Locate the cell with the specified text and output its (x, y) center coordinate. 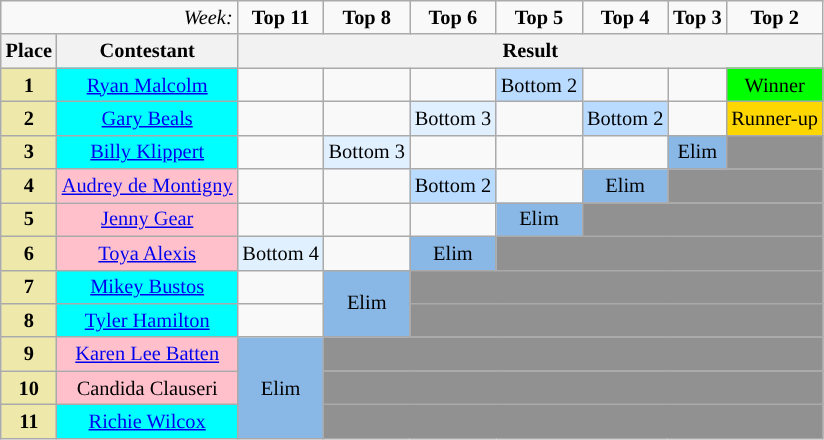
Billy Klippert (148, 152)
5 (29, 219)
Top 8 (367, 17)
Result (530, 51)
Top 6 (453, 17)
Toya Alexis (148, 253)
2 (29, 118)
Top 3 (697, 17)
6 (29, 253)
Top 11 (281, 17)
Karen Lee Batten (148, 354)
3 (29, 152)
Tyler Hamilton (148, 320)
9 (29, 354)
8 (29, 320)
Audrey de Montigny (148, 186)
Mikey Bustos (148, 287)
Top 5 (539, 17)
Runner-up (774, 118)
7 (29, 287)
Contestant (148, 51)
Place (29, 51)
Top 2 (774, 17)
1 (29, 85)
Bottom 4 (281, 253)
Gary Beals (148, 118)
Candida Clauseri (148, 388)
10 (29, 388)
Ryan Malcolm (148, 85)
Winner (774, 85)
11 (29, 421)
Week: (120, 17)
Jenny Gear (148, 219)
4 (29, 186)
Richie Wilcox (148, 421)
Top 4 (625, 17)
